From the cell containing the given text, extract its center point as (x, y) coordinate. 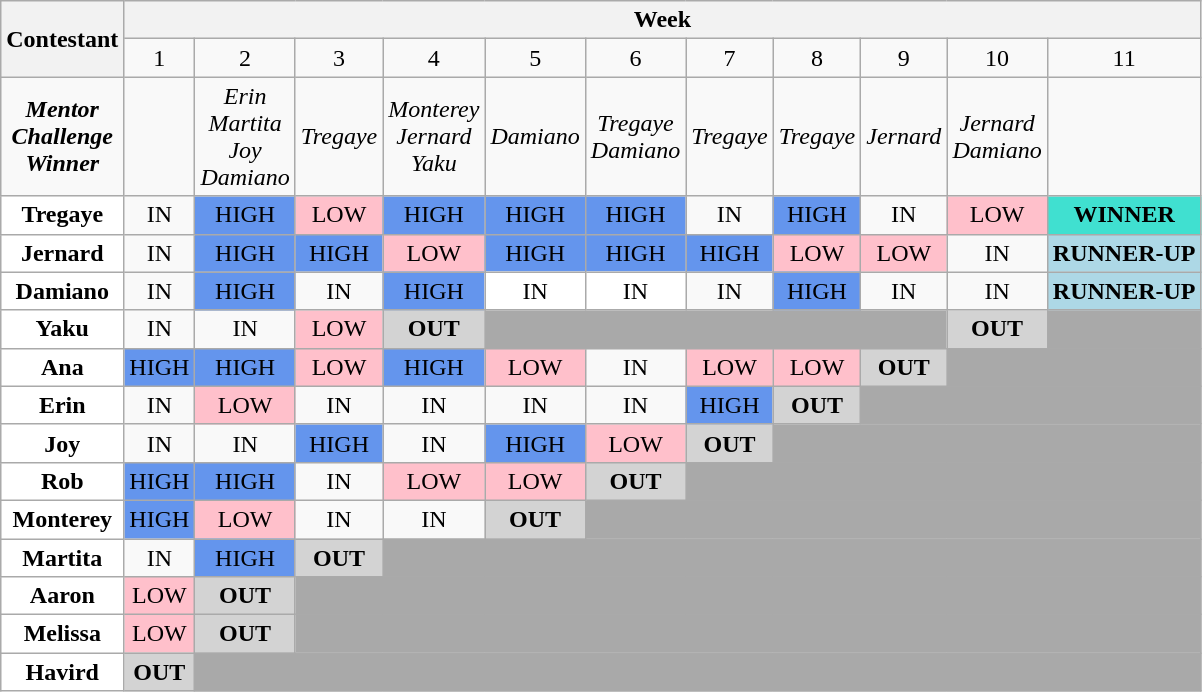
Joy (62, 443)
11 (1124, 58)
Havird (62, 672)
7 (730, 58)
9 (904, 58)
WINNER (1124, 215)
1 (160, 58)
2 (245, 58)
MentorChallengeWinner (62, 136)
Rob (62, 481)
6 (635, 58)
3 (338, 58)
10 (997, 58)
Jernard Damiano (997, 136)
Aaron (62, 596)
Martita (62, 557)
Ana (62, 367)
4 (434, 58)
Melissa (62, 634)
Week (662, 20)
TregayeDamiano (635, 136)
Erin (62, 405)
8 (816, 58)
Contestant (62, 39)
5 (535, 58)
MontereyJernardYaku (434, 136)
Yaku (62, 329)
ErinMartitaJoyDamiano (245, 136)
Monterey (62, 519)
